Identify which cell holds the provided text, then report its (X, Y) central coordinate. 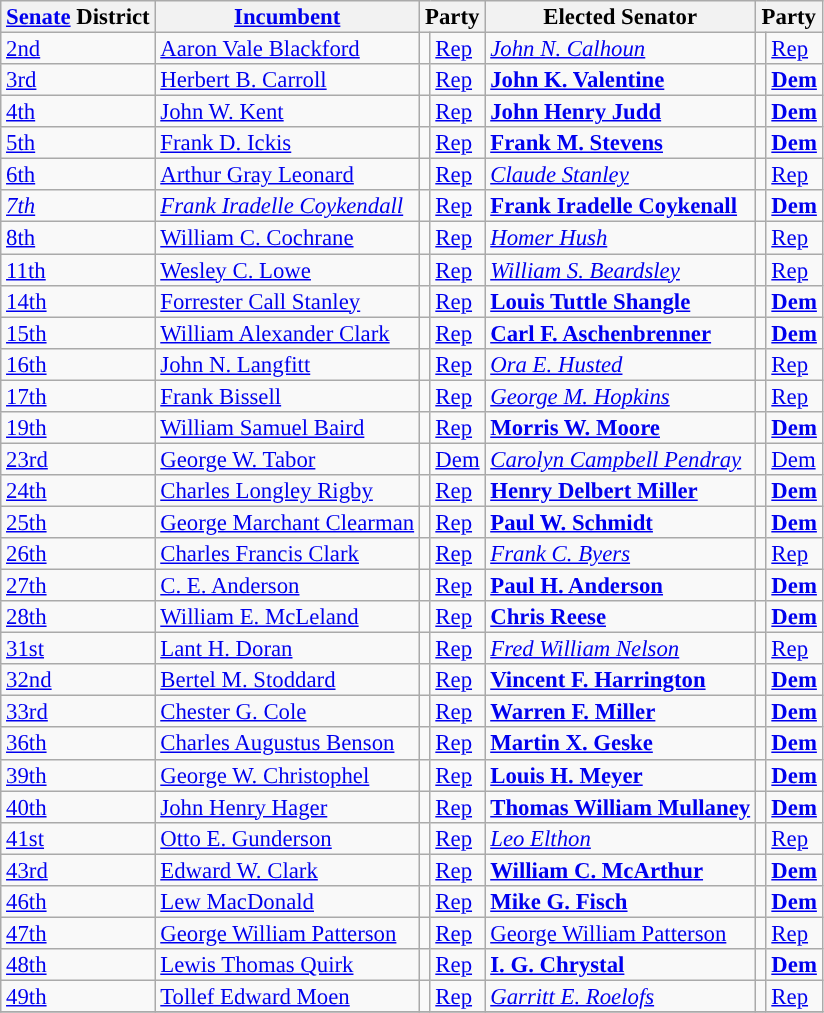
Louis H. Meyer (620, 775)
39th (78, 775)
Carolyn Campbell Pendray (620, 459)
I. G. Chrystal (620, 965)
William C. Cochrane (287, 238)
46th (78, 902)
C. E. Anderson (287, 586)
Ora E. Husted (620, 364)
Charles Augustus Benson (287, 744)
Lew MacDonald (287, 902)
Senate District (78, 17)
Warren F. Miller (620, 712)
Henry Delbert Miller (620, 491)
4th (78, 112)
Charles Longley Rigby (287, 491)
24th (78, 491)
Fred William Nelson (620, 649)
Vincent F. Harrington (620, 680)
Paul H. Anderson (620, 586)
Otto E. Gunderson (287, 838)
John Henry Hager (287, 807)
Charles Francis Clark (287, 554)
Louis Tuttle Shangle (620, 301)
Bertel M. Stoddard (287, 680)
Homer Hush (620, 238)
Leo Elthon (620, 838)
Frank Iradelle Coykenall (620, 206)
Aaron Vale Blackford (287, 49)
41st (78, 838)
47th (78, 933)
49th (78, 996)
Thomas William Mullaney (620, 807)
32nd (78, 680)
Frank C. Byers (620, 554)
2nd (78, 49)
Herbert B. Carroll (287, 80)
William C. McArthur (620, 870)
17th (78, 396)
Arthur Gray Leonard (287, 175)
23rd (78, 459)
5th (78, 143)
William S. Beardsley (620, 270)
Garritt E. Roelofs (620, 996)
John N. Calhoun (620, 49)
John Henry Judd (620, 112)
8th (78, 238)
Edward W. Clark (287, 870)
15th (78, 333)
28th (78, 617)
Paul W. Schmidt (620, 522)
Forrester Call Stanley (287, 301)
16th (78, 364)
Claude Stanley (620, 175)
Tollef Edward Moen (287, 996)
3rd (78, 80)
7th (78, 206)
19th (78, 428)
George M. Hopkins (620, 396)
Frank Bissell (287, 396)
26th (78, 554)
Chris Reese (620, 617)
48th (78, 965)
Elected Senator (620, 17)
Incumbent (287, 17)
Martin X. Geske (620, 744)
6th (78, 175)
40th (78, 807)
Morris W. Moore (620, 428)
William Samuel Baird (287, 428)
Frank Iradelle Coykendall (287, 206)
Chester G. Cole (287, 712)
George W. Tabor (287, 459)
George Marchant Clearman (287, 522)
Wesley C. Lowe (287, 270)
William Alexander Clark (287, 333)
14th (78, 301)
William E. McLeland (287, 617)
31st (78, 649)
43rd (78, 870)
33rd (78, 712)
36th (78, 744)
11th (78, 270)
Lewis Thomas Quirk (287, 965)
27th (78, 586)
25th (78, 522)
Lant H. Doran (287, 649)
John K. Valentine (620, 80)
John N. Langfitt (287, 364)
Frank M. Stevens (620, 143)
George W. Christophel (287, 775)
Mike G. Fisch (620, 902)
Frank D. Ickis (287, 143)
Carl F. Aschenbrenner (620, 333)
John W. Kent (287, 112)
